Search for the cell housing the specified text and yield its [x, y] center coordinate. 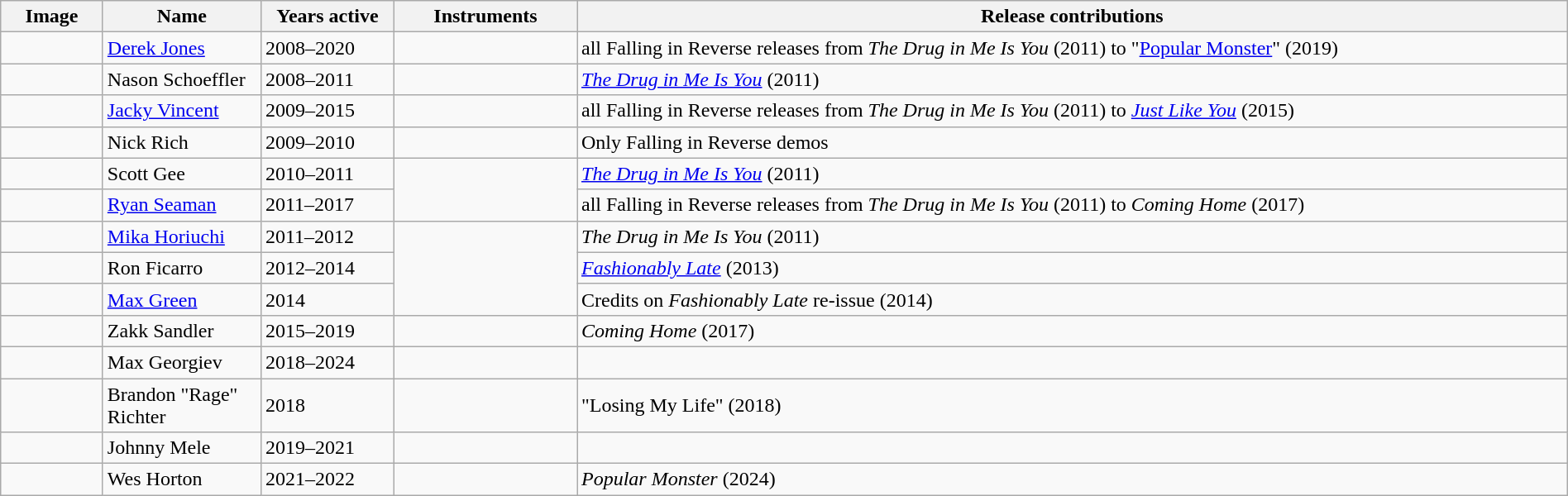
all Falling in Reverse releases from The Drug in Me Is You (2011) to "Popular Monster" (2019) [1073, 48]
2012–2014 [327, 268]
Max Georgiev [182, 362]
Years active [327, 17]
2010–2011 [327, 174]
Ryan Seaman [182, 205]
Release contributions [1073, 17]
Nason Schoeffler [182, 79]
2021–2022 [327, 479]
Johnny Mele [182, 448]
2008–2020 [327, 48]
Zakk Sandler [182, 331]
Brandon "Rage" Richter [182, 405]
2011–2017 [327, 205]
Scott Gee [182, 174]
Wes Horton [182, 479]
Derek Jones [182, 48]
"Losing My Life" (2018) [1073, 405]
2011–2012 [327, 236]
Max Green [182, 299]
2019–2021 [327, 448]
Coming Home (2017) [1073, 331]
2015–2019 [327, 331]
Instruments [485, 17]
Jacky Vincent [182, 111]
2008–2011 [327, 79]
Image [52, 17]
Mika Horiuchi [182, 236]
Popular Monster (2024) [1073, 479]
Credits on Fashionably Late re-issue (2014) [1073, 299]
Only Falling in Reverse demos [1073, 142]
all Falling in Reverse releases from The Drug in Me Is You (2011) to Coming Home (2017) [1073, 205]
Ron Ficarro [182, 268]
Name [182, 17]
2018 [327, 405]
2009–2010 [327, 142]
2018–2024 [327, 362]
2014 [327, 299]
all Falling in Reverse releases from The Drug in Me Is You (2011) to Just Like You (2015) [1073, 111]
Nick Rich [182, 142]
2009–2015 [327, 111]
Fashionably Late (2013) [1073, 268]
